Search for the cell housing the specified text and yield its [X, Y] center coordinate. 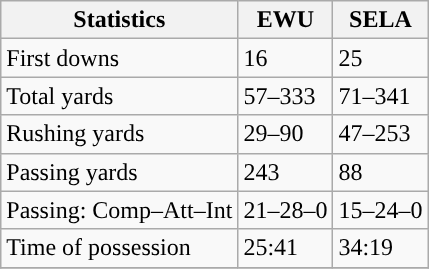
25:41 [286, 248]
EWU [286, 20]
88 [380, 172]
21–28–0 [286, 210]
Statistics [120, 20]
57–333 [286, 96]
29–90 [286, 134]
71–341 [380, 96]
34:19 [380, 248]
First downs [120, 58]
47–253 [380, 134]
SELA [380, 20]
25 [380, 58]
243 [286, 172]
Time of possession [120, 248]
15–24–0 [380, 210]
Rushing yards [120, 134]
Total yards [120, 96]
16 [286, 58]
Passing: Comp–Att–Int [120, 210]
Passing yards [120, 172]
